Return (x, y) of the center of cell containing provided text 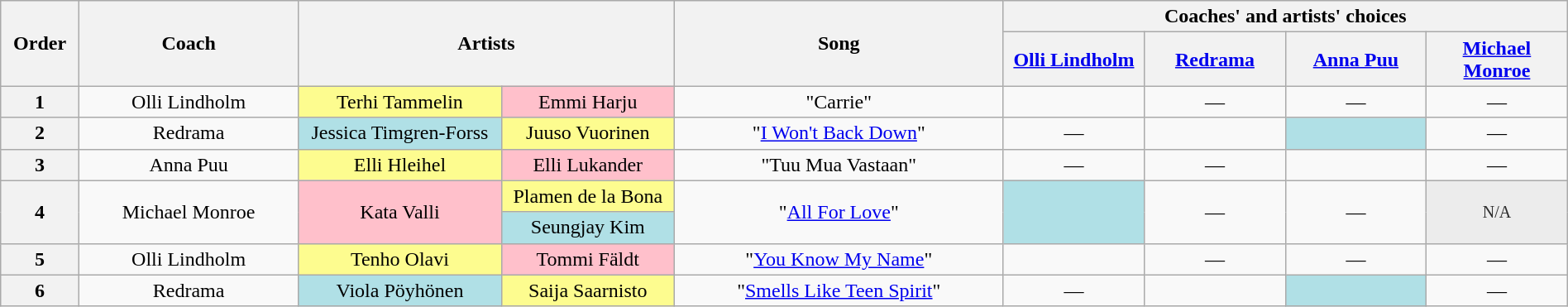
N/A (1497, 212)
4 (40, 212)
Coaches' and artists' choices (1285, 17)
2 (40, 133)
"I Won't Back Down" (839, 133)
Jessica Timgren-Forss (400, 133)
Emmi Harju (587, 102)
"Tuu Mua Vastaan" (839, 165)
"All For Love" (839, 212)
"Carrie" (839, 102)
5 (40, 259)
Viola Pöyhönen (400, 290)
Coach (189, 43)
Order (40, 43)
Tommi Fäldt (587, 259)
Tenho Olavi (400, 259)
3 (40, 165)
Artists (486, 43)
Saija Saarnisto (587, 290)
1 (40, 102)
Song (839, 43)
"Smells Like Teen Spirit" (839, 290)
Seungjay Kim (587, 228)
Plamen de la Bona (587, 196)
Elli Lukander (587, 165)
Kata Valli (400, 212)
Terhi Tammelin (400, 102)
6 (40, 290)
Juuso Vuorinen (587, 133)
Elli Hleihel (400, 165)
"You Know My Name" (839, 259)
